Detect which cell encompasses the target text, then output its (x, y) center coordinate. 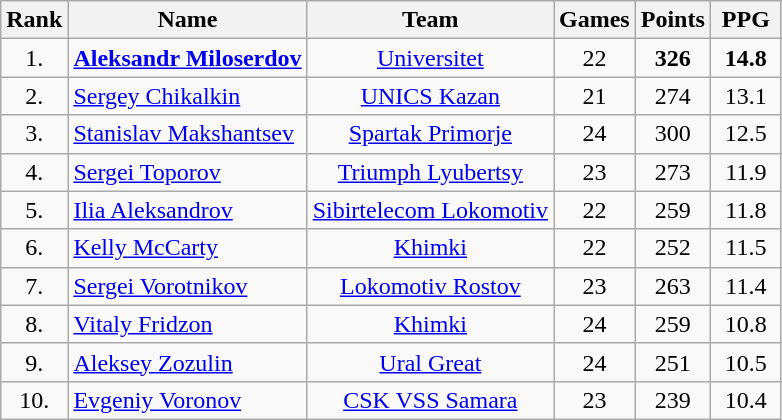
13.1 (746, 96)
Aleksey Zozulin (188, 362)
Ural Great (430, 362)
326 (672, 58)
9. (34, 362)
10. (34, 400)
273 (672, 172)
Name (188, 20)
Sergei Vorotnikov (188, 286)
14.8 (746, 58)
21 (595, 96)
3. (34, 134)
251 (672, 362)
CSK VSS Samara (430, 400)
10.4 (746, 400)
Universitet (430, 58)
2. (34, 96)
Stanislav Makshantsev (188, 134)
300 (672, 134)
11.8 (746, 210)
Evgeniy Voronov (188, 400)
5. (34, 210)
4. (34, 172)
Sergey Chikalkin (188, 96)
6. (34, 248)
Games (595, 20)
Team (430, 20)
Spartak Primorje (430, 134)
11.4 (746, 286)
274 (672, 96)
8. (34, 324)
Rank (34, 20)
Points (672, 20)
Triumph Lyubertsy (430, 172)
Sibirtelecom Lokomotiv (430, 210)
Lokomotiv Rostov (430, 286)
UNICS Kazan (430, 96)
Vitaly Fridzon (188, 324)
11.9 (746, 172)
Aleksandr Miloserdov (188, 58)
Ilia Aleksandrov (188, 210)
PPG (746, 20)
1. (34, 58)
12.5 (746, 134)
10.5 (746, 362)
Kelly McCarty (188, 248)
11.5 (746, 248)
263 (672, 286)
10.8 (746, 324)
252 (672, 248)
Sergei Toporov (188, 172)
7. (34, 286)
239 (672, 400)
